For the text-containing cell, return its midpoint in [X, Y] coordinate format. 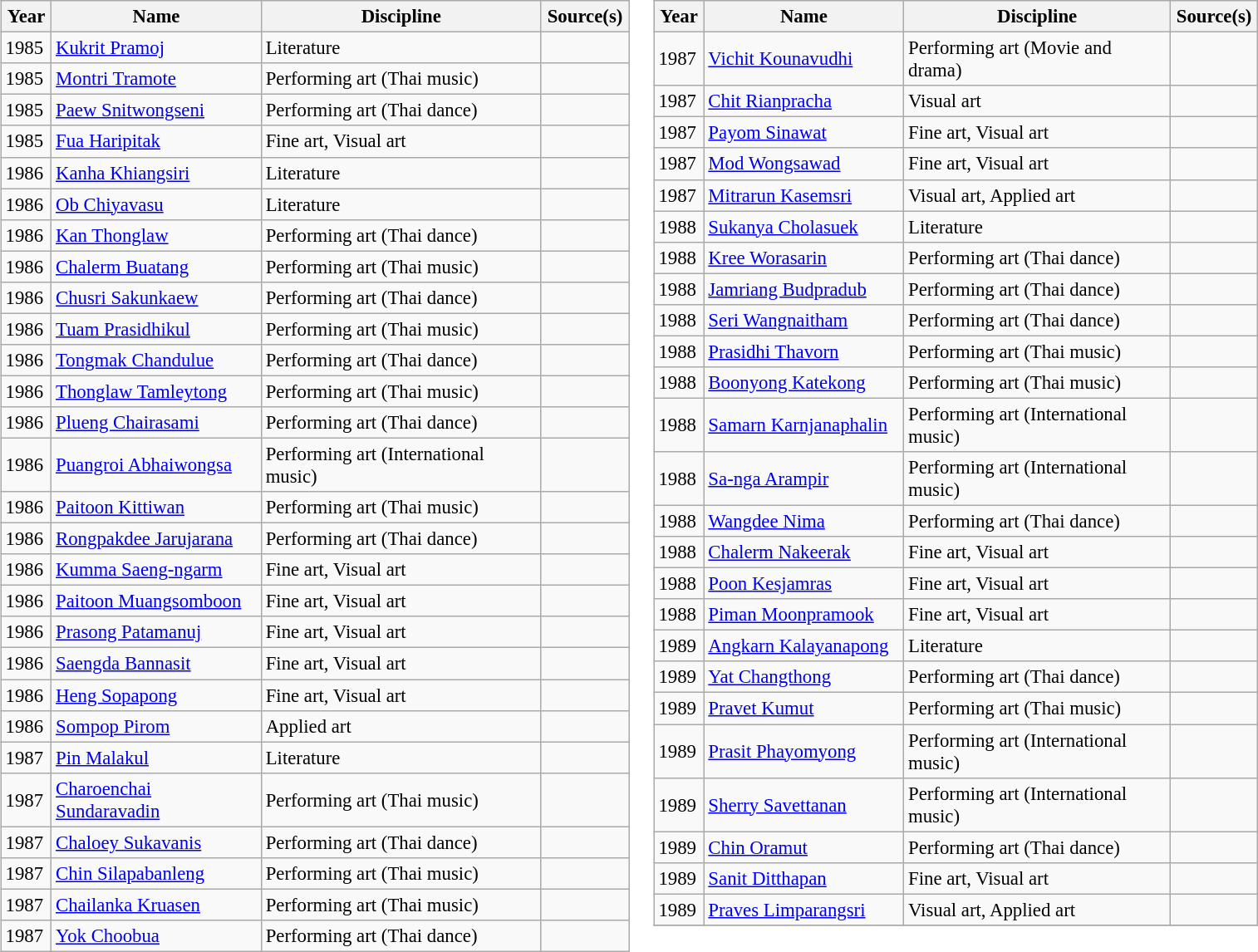
Prasidhi Thavorn [804, 351]
Kree Worasarin [804, 258]
Chusri Sakunkaew [156, 297]
Heng Sopapong [156, 695]
Poon Kesjamras [804, 584]
Performing art (Movie and drama) [1037, 60]
Paitoon Muangsomboon [156, 601]
Boonyong Katekong [804, 383]
Paew Snitwongseni [156, 110]
Tuam Prasidhikul [156, 329]
Chailanka Kruasen [156, 905]
Kan Thonglaw [156, 235]
Sa-nga Arampir [804, 478]
Sanit Ditthapan [804, 878]
Prasit Phayomyong [804, 751]
Seri Wangnaitham [804, 320]
Payom Sinawat [804, 133]
Wangdee Nima [804, 521]
Saengda Bannasit [156, 664]
Sukanya Cholasuek [804, 227]
Yok Choobua [156, 936]
Thonglaw Tamleytong [156, 391]
Chit Rianpracha [804, 101]
Applied art [400, 726]
Rongpakdee Jarujarana [156, 539]
Praves Limparangsri [804, 910]
Vichit Kounavudhi [804, 60]
Prasong Patamanuj [156, 632]
Samarn Karnjanaphalin [804, 425]
Piman Moonpramook [804, 615]
Plueng Chairasami [156, 423]
Mitrarun Kasemsri [804, 195]
Angkarn Kalayanapong [804, 646]
Visual art [1037, 101]
Chalerm Buatang [156, 267]
Paitoon Kittiwan [156, 508]
Tongmak Chandulue [156, 361]
Pravet Kumut [804, 709]
Kumma Saeng-ngarm [156, 570]
Montri Tramote [156, 79]
Kanha Khiangsiri [156, 173]
Chalerm Nakeerak [804, 552]
Jamriang Budpradub [804, 289]
Puangroi Abhaiwongsa [156, 465]
Chaloey Sukavanis [156, 842]
Chin Oramut [804, 847]
Pin Malakul [156, 758]
Mod Wongsawad [804, 164]
Fua Haripitak [156, 141]
Ob Chiyavasu [156, 204]
Chin Silapabanleng [156, 873]
Sherry Savettanan [804, 804]
Charoenchai Sundaravadin [156, 799]
Kukrit Pramoj [156, 48]
Yat Changthong [804, 677]
Sompop Pirom [156, 726]
